Extract the [x, y] coordinate from the center of the cell holding the provided text.  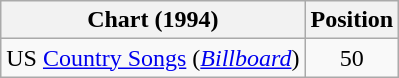
Chart (1994) [153, 20]
Position [352, 20]
US Country Songs (Billboard) [153, 58]
50 [352, 58]
